Find where the given text appears and provide that cell's center as [x, y] coordinate. 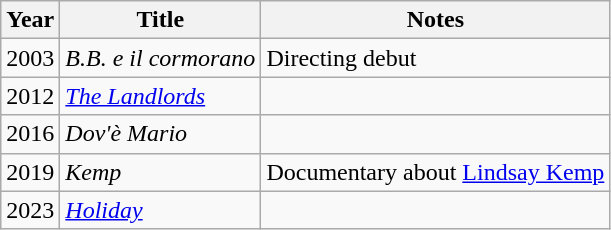
Dov'è Mario [160, 134]
Documentary about Lindsay Kemp [436, 172]
Notes [436, 20]
Directing debut [436, 58]
2023 [30, 210]
Title [160, 20]
2012 [30, 96]
The Landlords [160, 96]
Kemp [160, 172]
B.B. e il cormorano [160, 58]
2019 [30, 172]
2016 [30, 134]
Year [30, 20]
2003 [30, 58]
Holiday [160, 210]
